From the cell containing the given text, extract its center point as [X, Y] coordinate. 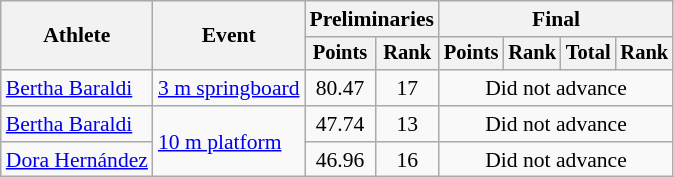
17 [406, 88]
Final [556, 19]
Preliminaries [372, 19]
10 m platform [229, 142]
47.74 [340, 124]
13 [406, 124]
80.47 [340, 88]
Athlete [77, 36]
Event [229, 36]
3 m springboard [229, 88]
Total [588, 54]
